Scan for the cell matching the given text and deliver its (x, y) coordinate at center. 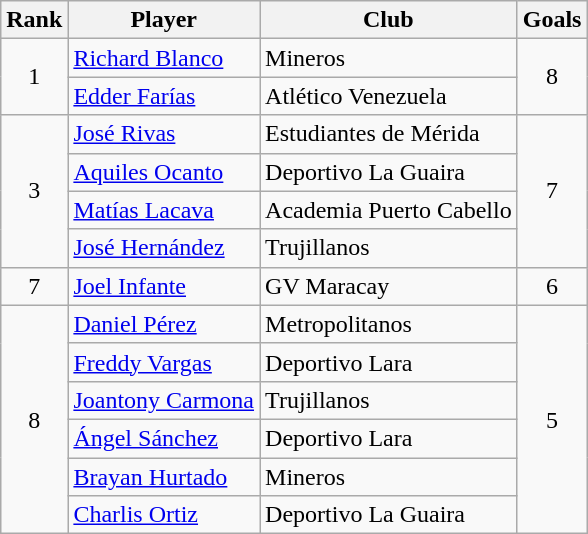
Aquiles Ocanto (164, 172)
6 (552, 286)
Rank (34, 20)
Daniel Pérez (164, 324)
Brayan Hurtado (164, 477)
José Rivas (164, 134)
Edder Farías (164, 96)
Richard Blanco (164, 58)
3 (34, 191)
José Hernández (164, 248)
5 (552, 419)
Player (164, 20)
Academia Puerto Cabello (389, 210)
Goals (552, 20)
Atlético Venezuela (389, 96)
Freddy Vargas (164, 362)
Joantony Carmona (164, 400)
GV Maracay (389, 286)
1 (34, 77)
Charlis Ortiz (164, 515)
Estudiantes de Mérida (389, 134)
Matías Lacava (164, 210)
Ángel Sánchez (164, 438)
Metropolitanos (389, 324)
Joel Infante (164, 286)
Club (389, 20)
